Pinpoint the cell where the given text exists, returning its [X, Y] midpoint coordinate. 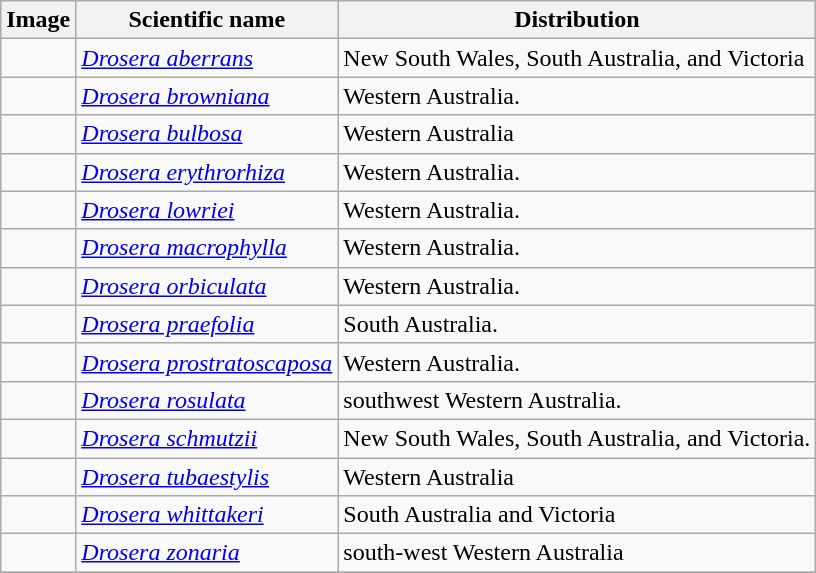
New South Wales, South Australia, and Victoria [577, 58]
Drosera erythrorhiza [207, 172]
Drosera whittakeri [207, 515]
Drosera zonaria [207, 553]
Drosera schmutzii [207, 438]
Drosera prostratoscaposa [207, 362]
Drosera lowriei [207, 210]
Drosera aberrans [207, 58]
Drosera orbiculata [207, 286]
Drosera browniana [207, 96]
Drosera praefolia [207, 324]
Drosera tubaestylis [207, 477]
South Australia and Victoria [577, 515]
Drosera rosulata [207, 400]
South Australia. [577, 324]
Image [38, 20]
southwest Western Australia. [577, 400]
south-west Western Australia [577, 553]
Scientific name [207, 20]
Drosera macrophylla [207, 248]
New South Wales, South Australia, and Victoria. [577, 438]
Drosera bulbosa [207, 134]
Distribution [577, 20]
